Return (X, Y) of the center of cell containing provided text 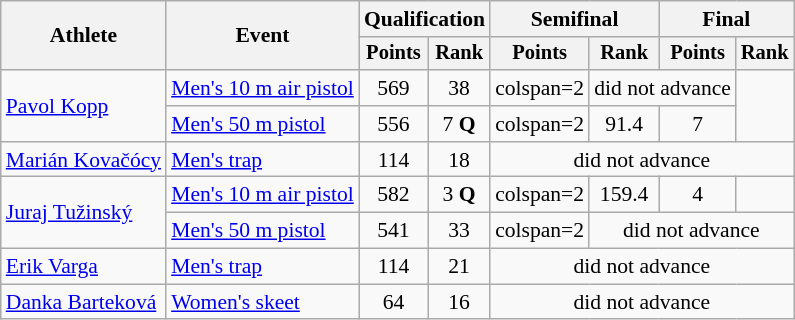
Juraj Tužinský (84, 212)
Marián Kovačócy (84, 160)
Women's skeet (262, 302)
Semifinal (574, 19)
16 (459, 302)
Pavol Kopp (84, 106)
582 (394, 195)
3 Q (459, 195)
38 (459, 88)
33 (459, 231)
Athlete (84, 36)
159.4 (624, 195)
64 (394, 302)
Event (262, 36)
541 (394, 231)
21 (459, 267)
556 (394, 124)
Danka Barteková (84, 302)
4 (698, 195)
18 (459, 160)
91.4 (624, 124)
569 (394, 88)
Qualification (424, 19)
Final (726, 19)
7 Q (459, 124)
Erik Varga (84, 267)
7 (698, 124)
